Pinpoint the cell where the given text exists, returning its [X, Y] midpoint coordinate. 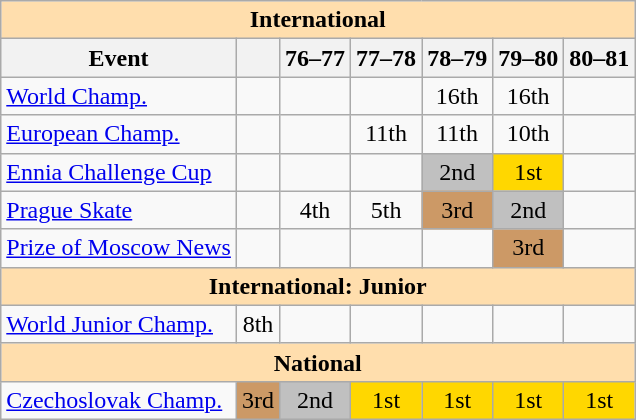
77–78 [386, 58]
Czechoslovak Champ. [119, 400]
Ennia Challenge Cup [119, 172]
Prize of Moscow News [119, 248]
National [318, 362]
International [318, 20]
Prague Skate [119, 210]
10th [528, 134]
Event [119, 58]
World Champ. [119, 96]
World Junior Champ. [119, 324]
5th [386, 210]
8th [258, 324]
76–77 [314, 58]
79–80 [528, 58]
4th [314, 210]
European Champ. [119, 134]
International: Junior [318, 286]
80–81 [600, 58]
78–79 [458, 58]
